Extract the [X, Y] coordinate from the center of the cell holding the provided text.  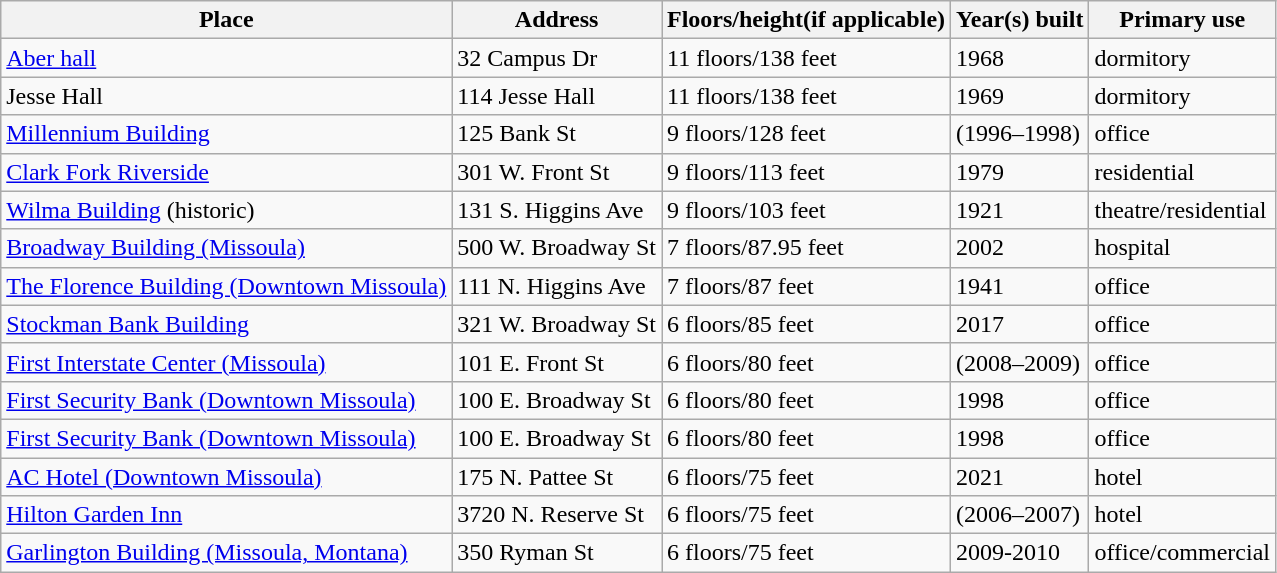
2009-2010 [1020, 553]
500 W. Broadway St [557, 248]
9 floors/128 feet [806, 134]
hospital [1182, 248]
Wilma Building (historic) [226, 210]
Floors/height(if applicable) [806, 20]
Stockman Bank Building [226, 324]
Garlington Building (Missoula, Montana) [226, 553]
3720 N. Reserve St [557, 515]
301 W. Front St [557, 172]
114 Jesse Hall [557, 96]
(2006–2007) [1020, 515]
theatre/residential [1182, 210]
2002 [1020, 248]
321 W. Broadway St [557, 324]
Jesse Hall [226, 96]
1969 [1020, 96]
Millennium Building [226, 134]
Year(s) built [1020, 20]
1979 [1020, 172]
9 floors/103 feet [806, 210]
AC Hotel (Downtown Missoula) [226, 477]
office/commercial [1182, 553]
1941 [1020, 286]
First Interstate Center (Missoula) [226, 362]
Place [226, 20]
175 N. Pattee St [557, 477]
(1996–1998) [1020, 134]
Aber hall [226, 58]
111 N. Higgins Ave [557, 286]
residential [1182, 172]
2021 [1020, 477]
101 E. Front St [557, 362]
6 floors/85 feet [806, 324]
7 floors/87.95 feet [806, 248]
Address [557, 20]
131 S. Higgins Ave [557, 210]
The Florence Building (Downtown Missoula) [226, 286]
9 floors/113 feet [806, 172]
350 Ryman St [557, 553]
Primary use [1182, 20]
7 floors/87 feet [806, 286]
125 Bank St [557, 134]
(2008–2009) [1020, 362]
1921 [1020, 210]
Broadway Building (Missoula) [226, 248]
Clark Fork Riverside [226, 172]
32 Campus Dr [557, 58]
Hilton Garden Inn [226, 515]
1968 [1020, 58]
2017 [1020, 324]
